Determine the (x, y) coordinate at the center of the cell enclosing the given text.  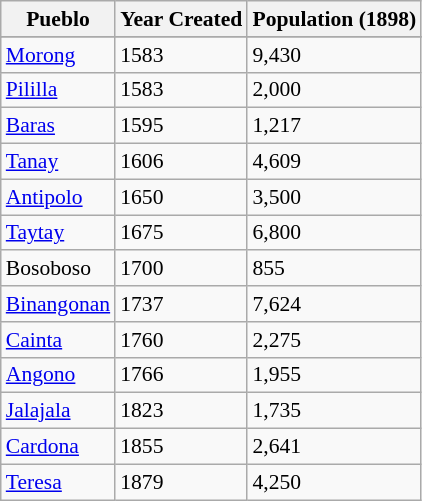
1737 (181, 304)
4,609 (334, 162)
Population (1898) (334, 19)
1675 (181, 233)
1855 (181, 447)
Cainta (58, 340)
Year Created (181, 19)
1760 (181, 340)
1823 (181, 411)
1595 (181, 126)
6,800 (334, 233)
Angono (58, 375)
4,250 (334, 482)
Pueblo (58, 19)
1,735 (334, 411)
Morong (58, 55)
1766 (181, 375)
1700 (181, 269)
2,275 (334, 340)
Teresa (58, 482)
Antipolo (58, 197)
1650 (181, 197)
1879 (181, 482)
Baras (58, 126)
1,955 (334, 375)
Bosoboso (58, 269)
9,430 (334, 55)
Cardona (58, 447)
Jalajala (58, 411)
2,641 (334, 447)
Binangonan (58, 304)
Pililla (58, 90)
3,500 (334, 197)
Tanay (58, 162)
1606 (181, 162)
855 (334, 269)
1,217 (334, 126)
2,000 (334, 90)
7,624 (334, 304)
Taytay (58, 233)
